For the text-containing cell, return its midpoint in [X, Y] coordinate format. 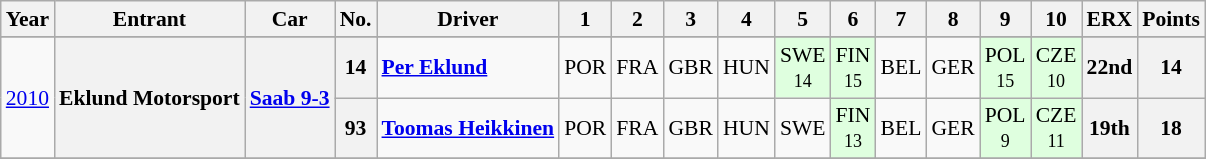
9 [1006, 19]
1 [585, 19]
2010 [28, 98]
5 [803, 19]
7 [900, 19]
Points [1171, 19]
POL9 [1006, 128]
Per Eklund [468, 68]
Year [28, 19]
SWE [803, 128]
3 [690, 19]
POL15 [1006, 68]
10 [1056, 19]
CZE11 [1056, 128]
Entrant [150, 19]
Saab 9-3 [290, 98]
SWE14 [803, 68]
No. [356, 19]
ERX [1110, 19]
18 [1171, 128]
93 [356, 128]
CZE10 [1056, 68]
6 [854, 19]
Car [290, 19]
4 [746, 19]
FIN13 [854, 128]
Toomas Heikkinen [468, 128]
19th [1110, 128]
8 [952, 19]
Eklund Motorsport [150, 98]
Driver [468, 19]
FIN15 [854, 68]
22nd [1110, 68]
2 [637, 19]
